Determine the (x, y) coordinate at the center of the cell enclosing the given text.  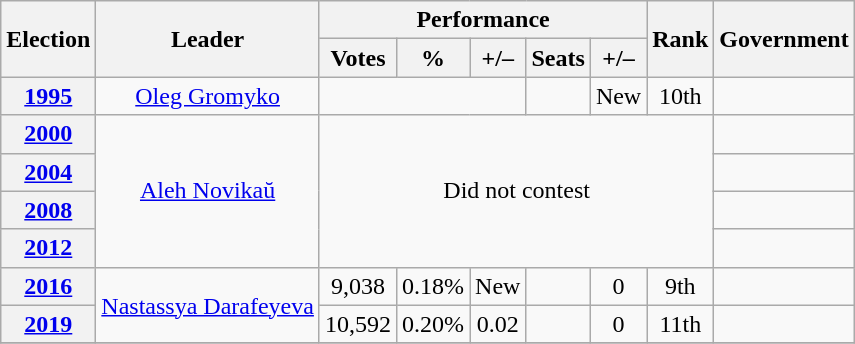
Leader (208, 39)
1995 (48, 96)
Oleg Gromyko (208, 96)
Nastassya Darafeyeva (208, 305)
10th (680, 96)
Did not contest (516, 191)
2012 (48, 248)
2004 (48, 172)
2000 (48, 134)
Performance (482, 20)
10,592 (358, 324)
Rank (680, 39)
Seats (558, 58)
9th (680, 286)
2008 (48, 210)
2016 (48, 286)
Aleh Novikaŭ (208, 191)
9,038 (358, 286)
2019 (48, 324)
Government (784, 39)
% (432, 58)
Election (48, 39)
0.02 (498, 324)
0.20% (432, 324)
0.18% (432, 286)
11th (680, 324)
Votes (358, 58)
